Scan for the cell matching the given text and deliver its [X, Y] coordinate at center. 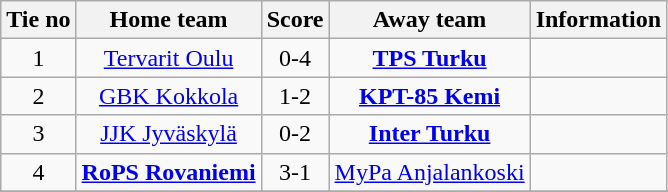
4 [38, 172]
GBK Kokkola [168, 96]
3-1 [295, 172]
Away team [430, 20]
Score [295, 20]
1 [38, 58]
3 [38, 134]
1-2 [295, 96]
Information [598, 20]
2 [38, 96]
Tie no [38, 20]
Tervarit Oulu [168, 58]
MyPa Anjalankoski [430, 172]
TPS Turku [430, 58]
0-4 [295, 58]
KPT-85 Kemi [430, 96]
RoPS Rovaniemi [168, 172]
Inter Turku [430, 134]
JJK Jyväskylä [168, 134]
Home team [168, 20]
0-2 [295, 134]
